Pinpoint the cell where the given text exists, returning its (X, Y) midpoint coordinate. 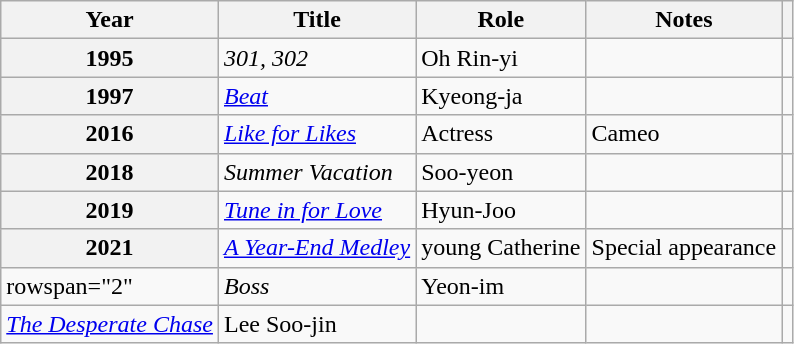
Notes (684, 20)
2016 (110, 134)
Role (501, 20)
Special appearance (684, 248)
1995 (110, 58)
Oh Rin-yi (501, 58)
Year (110, 20)
Title (316, 20)
Yeon-im (501, 286)
Boss (316, 286)
rowspan="2" (110, 286)
Lee Soo-jin (316, 324)
young Catherine (501, 248)
Cameo (684, 134)
Soo-yeon (501, 172)
301, 302 (316, 58)
A Year-End Medley (316, 248)
1997 (110, 96)
2018 (110, 172)
Hyun-Joo (501, 210)
Tune in for Love (316, 210)
Kyeong-ja (501, 96)
Summer Vacation (316, 172)
2021 (110, 248)
Actress (501, 134)
Like for Likes (316, 134)
Beat (316, 96)
The Desperate Chase (110, 324)
2019 (110, 210)
